Return [X, Y] of the center of cell containing provided text 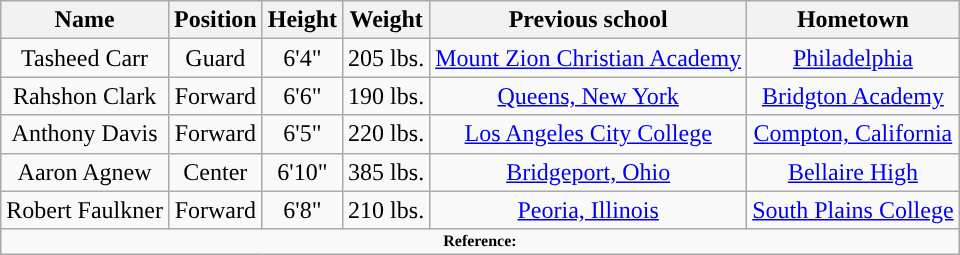
190 lbs. [386, 96]
Mount Zion Christian Academy [588, 58]
Queens, New York [588, 96]
South Plains College [853, 210]
6'4" [302, 58]
210 lbs. [386, 210]
Name [85, 20]
220 lbs. [386, 134]
Philadelphia [853, 58]
Previous school [588, 20]
6'5" [302, 134]
Hometown [853, 20]
Anthony Davis [85, 134]
6'8" [302, 210]
Guard [215, 58]
Aaron Agnew [85, 172]
385 lbs. [386, 172]
Los Angeles City College [588, 134]
Height [302, 20]
Bellaire High [853, 172]
6'10" [302, 172]
6'6" [302, 96]
Compton, California [853, 134]
Robert Faulkner [85, 210]
Rahshon Clark [85, 96]
Position [215, 20]
Bridgton Academy [853, 96]
205 lbs. [386, 58]
Tasheed Carr [85, 58]
Weight [386, 20]
Bridgeport, Ohio [588, 172]
Peoria, Illinois [588, 210]
Reference: [480, 241]
Center [215, 172]
